Return [x, y] of the center of cell containing provided text 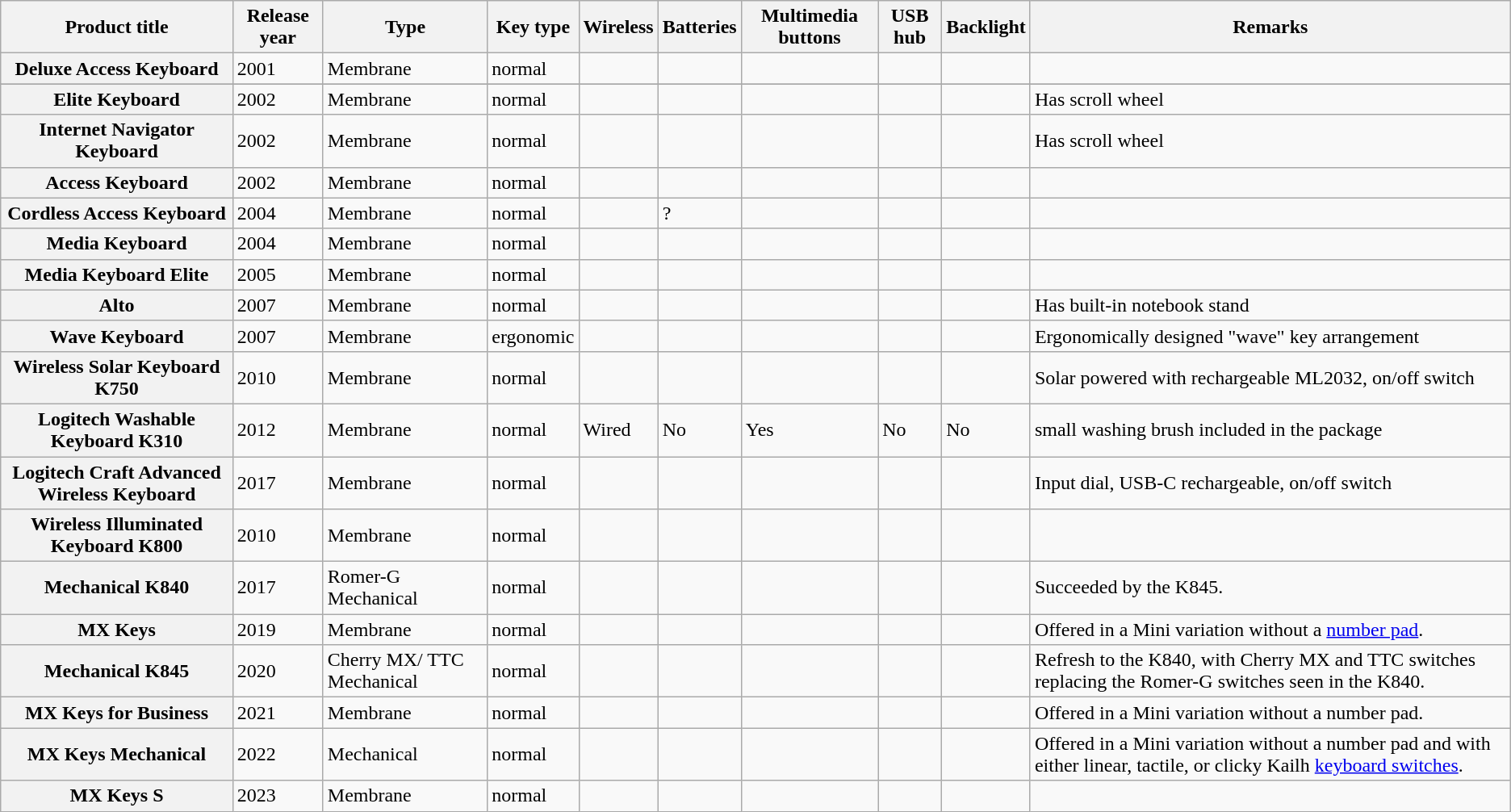
USB hub [910, 27]
Multimedia buttons [809, 27]
2005 [278, 274]
Backlight [986, 27]
small washing brush included in the package [1270, 429]
Mechanical K840 [117, 588]
Offered in a Mini variation without a number pad and with either linear, tactile, or clicky Kailh keyboard switches. [1270, 754]
MX Keys for Business [117, 713]
Wireless Solar Keyboard K750 [117, 378]
Wireless Illuminated Keyboard K800 [117, 536]
2019 [278, 630]
Wireless [618, 27]
Yes [809, 429]
Mechanical [405, 754]
Refresh to the K840, with Cherry MX and TTC switches replacing the Romer-G switches seen in the K840. [1270, 672]
Wired [618, 429]
Product title [117, 27]
Cordless Access Keyboard [117, 213]
Has built-in notebook stand [1270, 305]
Logitech Craft Advanced Wireless Keyboard [117, 483]
Batteries [699, 27]
Alto [117, 305]
2023 [278, 796]
Deluxe Access Keyboard [117, 69]
MX Keys S [117, 796]
MX Keys Mechanical [117, 754]
Key type [533, 27]
Type [405, 27]
? [699, 213]
MX Keys [117, 630]
2020 [278, 672]
Release year [278, 27]
2021 [278, 713]
Media Keyboard [117, 244]
ergonomic [533, 336]
Cherry MX/ TTC Mechanical [405, 672]
Mechanical K845 [117, 672]
Wave Keyboard [117, 336]
2012 [278, 429]
Romer-G Mechanical [405, 588]
Remarks [1270, 27]
Elite Keyboard [117, 99]
Ergonomically designed "wave" key arrangement [1270, 336]
Logitech Washable Keyboard K310 [117, 429]
Media Keyboard Elite [117, 274]
2022 [278, 754]
Input dial, USB-C rechargeable, on/off switch [1270, 483]
Succeeded by the K845. [1270, 588]
2001 [278, 69]
Solar powered with rechargeable ML2032, on/off switch [1270, 378]
Access Keyboard [117, 182]
Internet Navigator Keyboard [117, 140]
